Output the (X, Y) coordinate of the center of the cell containing the given text.  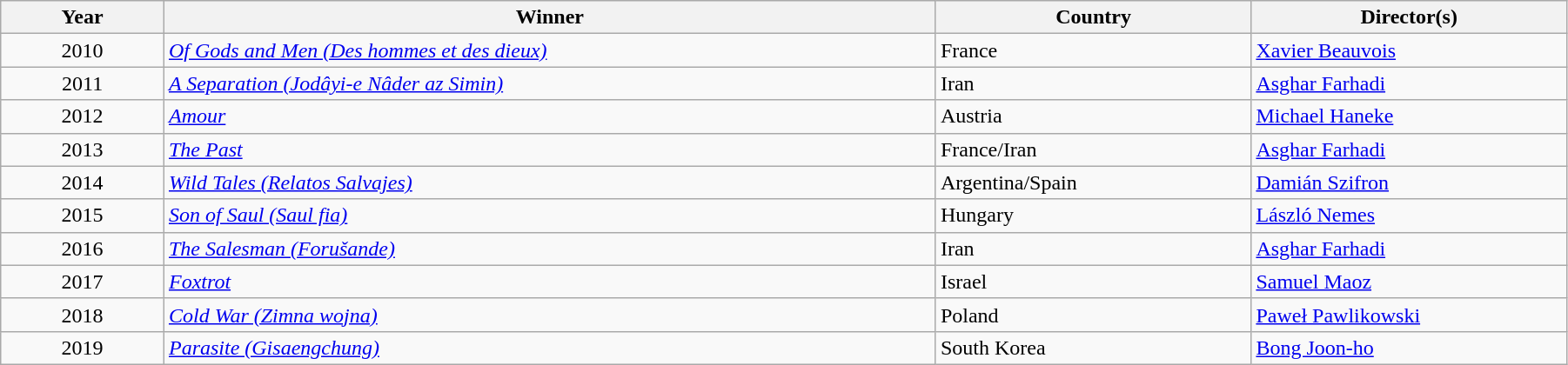
2011 (83, 83)
2018 (83, 315)
2014 (83, 182)
2016 (83, 249)
Paweł Pawlikowski (1410, 315)
Austria (1093, 116)
2010 (83, 50)
Israel (1093, 282)
László Nemes (1410, 216)
France/Iran (1093, 149)
South Korea (1093, 348)
Director(s) (1410, 17)
The Salesman (Forušande) (550, 249)
Year (83, 17)
2017 (83, 282)
The Past (550, 149)
Xavier Beauvois (1410, 50)
2012 (83, 116)
Parasite (Gisaengchung) (550, 348)
Damián Szifron (1410, 182)
Samuel Maoz (1410, 282)
Son of Saul (Saul fia) (550, 216)
Argentina/Spain (1093, 182)
Wild Tales (Relatos Salvajes) (550, 182)
France (1093, 50)
A Separation (Jodâyi-e Nâder az Simin) (550, 83)
Winner (550, 17)
Amour (550, 116)
2013 (83, 149)
Country (1093, 17)
Michael Haneke (1410, 116)
2015 (83, 216)
Hungary (1093, 216)
Foxtrot (550, 282)
Bong Joon-ho (1410, 348)
Cold War (Zimna wojna) (550, 315)
Poland (1093, 315)
2019 (83, 348)
Of Gods and Men (Des hommes et des dieux) (550, 50)
